Scan for the cell matching the given text and deliver its (X, Y) coordinate at center. 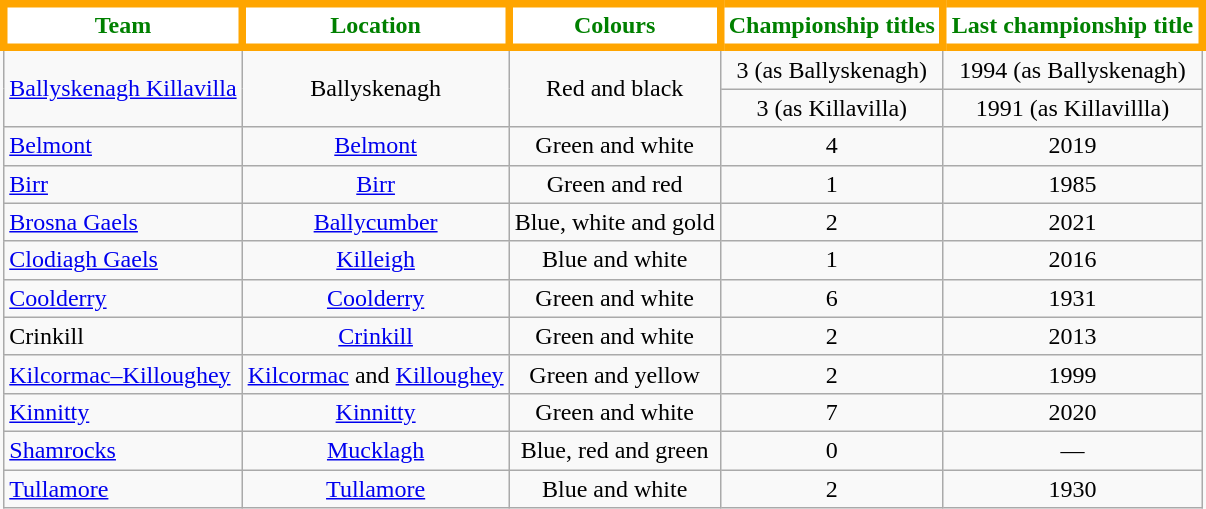
Championship titles (832, 26)
Team (123, 26)
Shamrocks (123, 450)
6 (832, 298)
Green and red (614, 184)
1994 (as Ballyskenagh) (1072, 68)
Clodiagh Gaels (123, 260)
Ballycumber (376, 222)
Killeigh (376, 260)
Green and yellow (614, 374)
7 (832, 412)
Ballyskenagh (376, 88)
1985 (1072, 184)
1930 (1072, 489)
Kilcormac and Killoughey (376, 374)
3 (as Killavilla) (832, 108)
2020 (1072, 412)
Mucklagh (376, 450)
3 (as Ballyskenagh) (832, 68)
1991 (as Killavillla) (1072, 108)
2013 (1072, 336)
Location (376, 26)
1931 (1072, 298)
Kilcormac–Killoughey (123, 374)
Ballyskenagh Killavilla (123, 88)
Colours (614, 26)
Brosna Gaels (123, 222)
0 (832, 450)
Blue, white and gold (614, 222)
Last championship title (1072, 26)
2016 (1072, 260)
4 (832, 146)
— (1072, 450)
2019 (1072, 146)
2021 (1072, 222)
1999 (1072, 374)
Blue, red and green (614, 450)
Red and black (614, 88)
